Scan for the cell matching the given text and deliver its (x, y) coordinate at center. 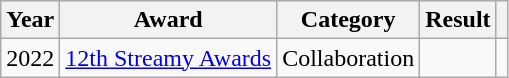
Category (348, 20)
Year (30, 20)
Result (458, 20)
12th Streamy Awards (168, 58)
2022 (30, 58)
Collaboration (348, 58)
Award (168, 20)
